Return (X, Y) of the center of cell containing provided text 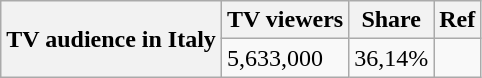
Share (392, 20)
Ref (458, 20)
5,633,000 (284, 58)
TV audience in Italy (112, 39)
TV viewers (284, 20)
36,14% (392, 58)
